Locate the cell with the specified text and output its [X, Y] center coordinate. 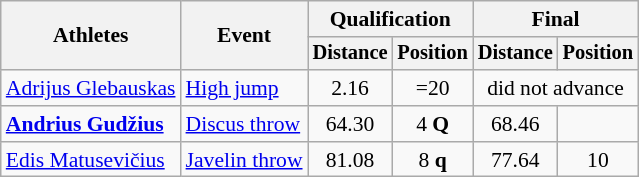
did not advance [556, 88]
Discus throw [244, 124]
=20 [432, 88]
Final [556, 19]
Event [244, 36]
High jump [244, 88]
4 Q [432, 124]
Adrijus Glebauskas [91, 88]
68.46 [516, 124]
Qualification [390, 19]
Athletes [91, 36]
64.30 [350, 124]
Andrius Gudžius [91, 124]
2.16 [350, 88]
